From the cell containing the given text, extract its center point as [x, y] coordinate. 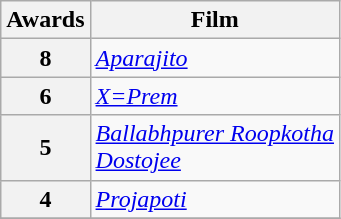
Film [214, 20]
8 [46, 58]
4 [46, 199]
X=Prem [214, 96]
Ballabhpurer RoopkothaDostojee [214, 148]
Projapoti [214, 199]
Aparajito [214, 58]
Awards [46, 20]
6 [46, 96]
5 [46, 148]
